Detect which cell encompasses the target text, then output its (x, y) center coordinate. 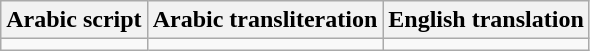
Arabic script (74, 20)
Arabic transliteration (265, 20)
English translation (486, 20)
